Determine the [x, y] coordinate at the center of the cell enclosing the given text.  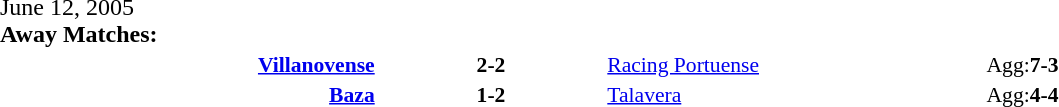
2-2 [492, 64]
Racing Portuense [795, 64]
